Capture the cell that displays the provided text and extract its (x, y) central coordinate. 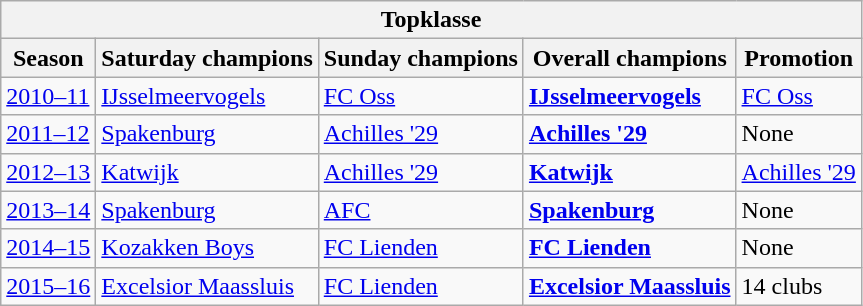
2010–11 (48, 96)
Sunday champions (420, 58)
Kozakken Boys (207, 248)
Topklasse (432, 20)
2014–15 (48, 248)
2015–16 (48, 286)
Overall champions (630, 58)
Saturday champions (207, 58)
Season (48, 58)
14 clubs (798, 286)
2013–14 (48, 210)
Promotion (798, 58)
2011–12 (48, 134)
AFC (420, 210)
2012–13 (48, 172)
